Output the [X, Y] coordinate of the center of the cell containing the given text.  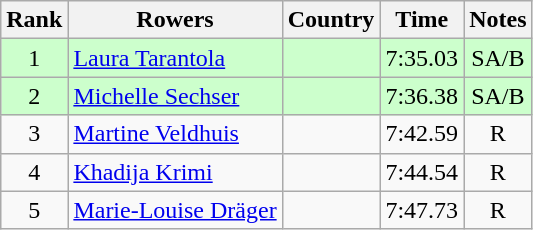
Michelle Sechser [175, 96]
7:44.54 [422, 172]
Khadija Krimi [175, 172]
Martine Veldhuis [175, 134]
Time [422, 20]
1 [34, 58]
Notes [498, 20]
Rowers [175, 20]
5 [34, 210]
2 [34, 96]
4 [34, 172]
7:42.59 [422, 134]
7:35.03 [422, 58]
Marie-Louise Dräger [175, 210]
Laura Tarantola [175, 58]
Rank [34, 20]
3 [34, 134]
Country [331, 20]
7:47.73 [422, 210]
7:36.38 [422, 96]
